Pinpoint the cell where the given text exists, returning its (X, Y) midpoint coordinate. 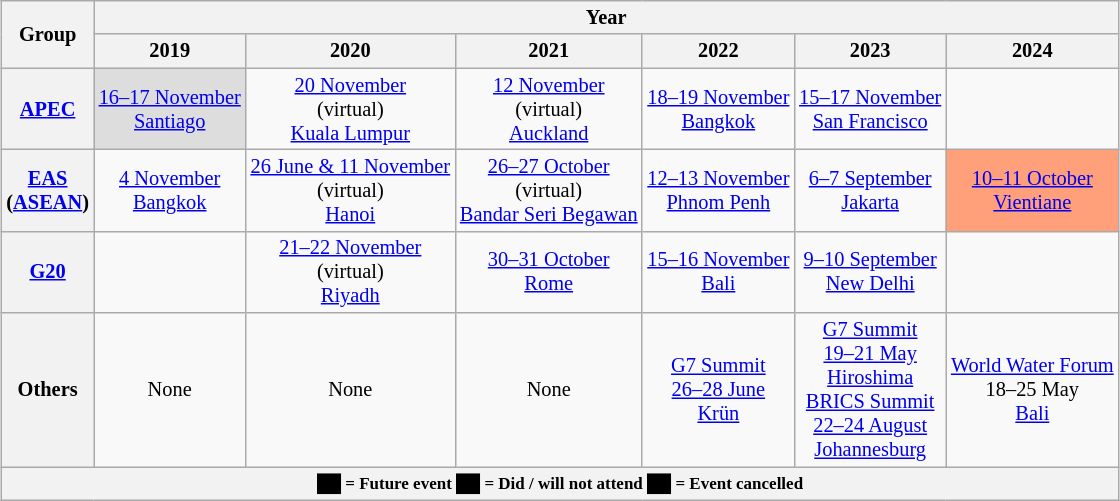
30–31 October Rome (548, 272)
15–16 November Bali (718, 272)
15–17 November San Francisco (870, 109)
██ = Future event ██ = Did / will not attend ██ = Event cancelled (560, 483)
G20 (47, 272)
21–22 November(virtual) Riyadh (350, 272)
26–27 October(virtual) Bandar Seri Begawan (548, 190)
G7 Summit26–28 June Krün (718, 390)
Group (47, 34)
Others (47, 390)
EAS(ASEAN) (47, 190)
4 November Bangkok (170, 190)
12 November(virtual) Auckland (548, 109)
12–13 November Phnom Penh (718, 190)
2020 (350, 51)
20 November(virtual) Kuala Lumpur (350, 109)
APEC (47, 109)
18–19 November Bangkok (718, 109)
16–17 November Santiago (170, 109)
Year (606, 17)
2021 (548, 51)
6–7 September Jakarta (870, 190)
World Water Forum 18–25 May Bali (1032, 390)
10–11 October Vientiane (1032, 190)
G7 Summit19–21 May HiroshimaBRICS Summit22–24 August Johannesburg (870, 390)
26 June & 11 November(virtual) Hanoi (350, 190)
9–10 September New Delhi (870, 272)
2023 (870, 51)
2022 (718, 51)
2019 (170, 51)
2024 (1032, 51)
